Find where the given text appears and provide that cell's center as [X, Y] coordinate. 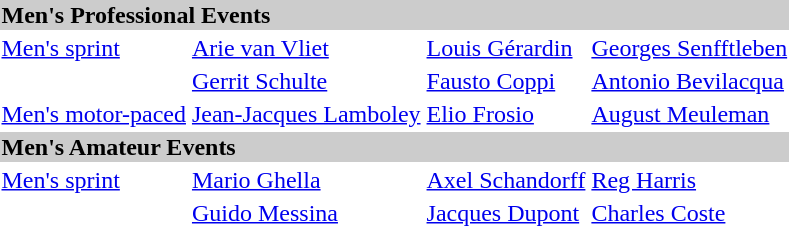
Men's Professional Events [394, 15]
Axel Schandorff [506, 180]
Elio Frosio [506, 114]
Fausto Coppi [506, 81]
Men's Amateur Events [394, 147]
Gerrit Schulte [306, 81]
Mario Ghella [306, 180]
Georges Senfftleben [690, 48]
Reg Harris [690, 180]
Men's motor-paced [94, 114]
Louis Gérardin [506, 48]
Arie van Vliet [306, 48]
Jean-Jacques Lamboley [306, 114]
August Meuleman [690, 114]
Antonio Bevilacqua [690, 81]
